Search for the cell housing the specified text and yield its [x, y] center coordinate. 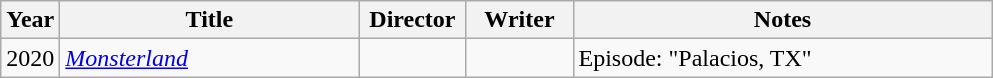
Monsterland [210, 58]
Year [30, 20]
Director [412, 20]
Notes [782, 20]
2020 [30, 58]
Episode: "Palacios, TX" [782, 58]
Title [210, 20]
Writer [520, 20]
